Output the [x, y] coordinate of the center of the cell containing the given text.  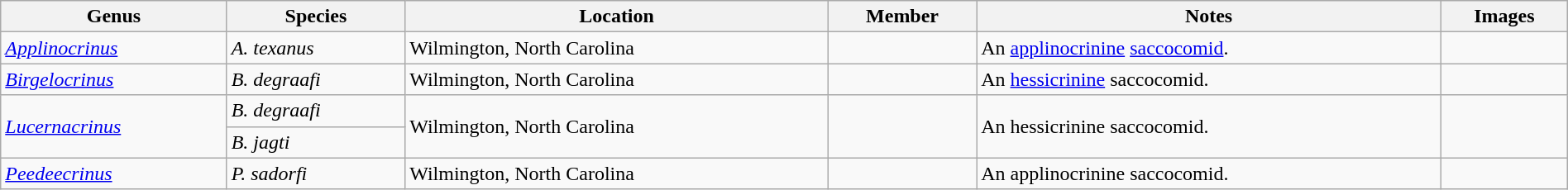
Genus [114, 17]
Notes [1209, 17]
B. jagti [316, 142]
Images [1503, 17]
Applinocrinus [114, 48]
A. texanus [316, 48]
Peedeecrinus [114, 173]
Member [901, 17]
Location [617, 17]
Lucernacrinus [114, 126]
Birgelocrinus [114, 79]
P. sadorfi [316, 173]
Species [316, 17]
